Search for the cell housing the specified text and yield its (X, Y) center coordinate. 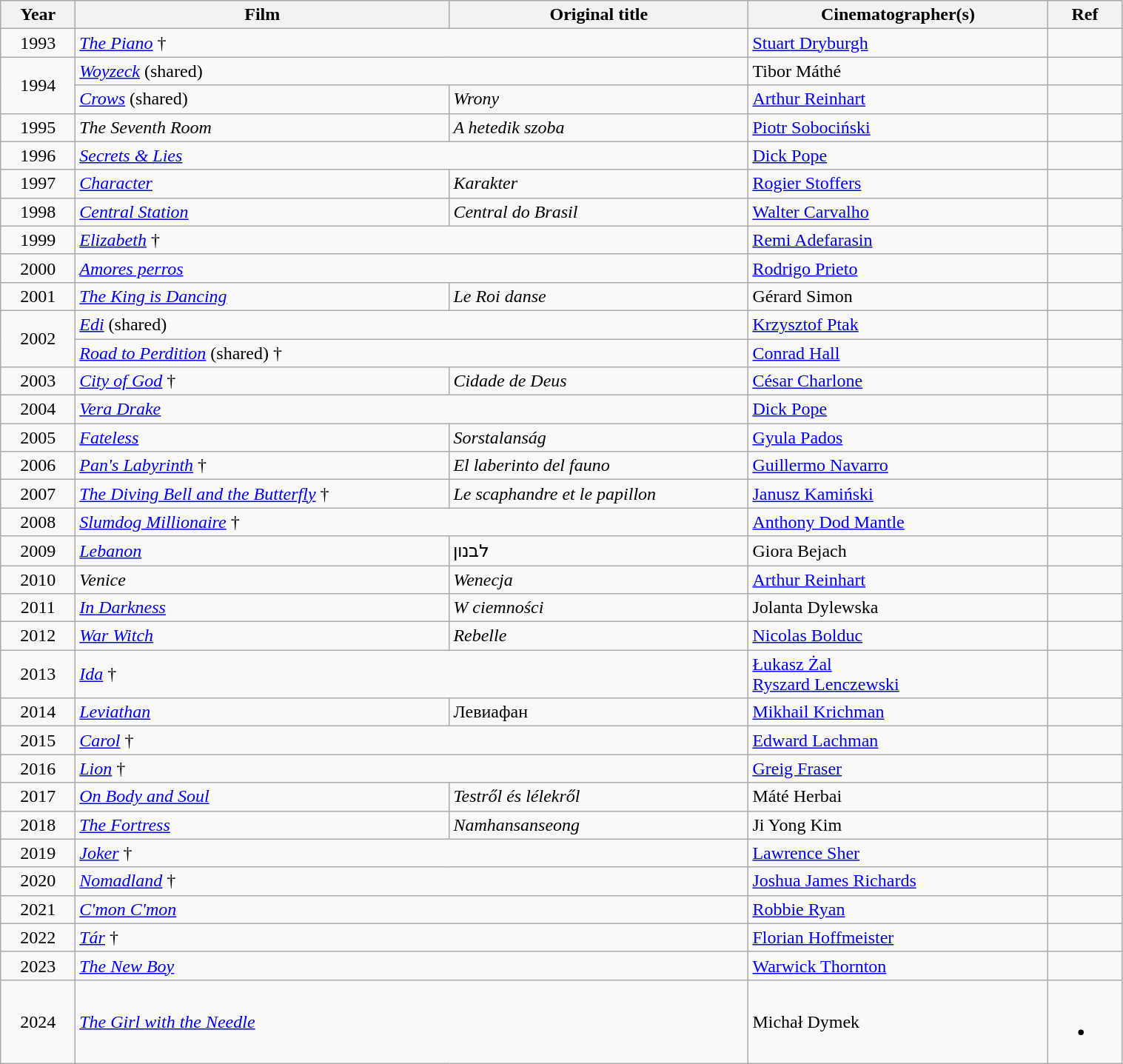
Mikhail Krichman (898, 712)
2014 (38, 712)
Piotr Sobociński (898, 127)
Łukasz Żal Ryszard Lenczewski (898, 674)
2011 (38, 608)
The Girl with the Needle (412, 1022)
Pan's Labyrinth † (262, 466)
1997 (38, 184)
Fateless (262, 438)
Jolanta Dylewska (898, 608)
The Piano † (412, 43)
City of God † (262, 381)
1994 (38, 85)
2017 (38, 797)
Central Station (262, 212)
C'mon C'mon (412, 909)
2023 (38, 966)
2018 (38, 825)
Tibor Máthé (898, 71)
Le Roi danse (599, 296)
Sorstalanság (599, 438)
Wenecja (599, 580)
Cidade de Deus (599, 381)
Edi (shared) (412, 324)
Nicolas Bolduc (898, 636)
2007 (38, 494)
Amores perros (412, 268)
Stuart Dryburgh (898, 43)
Edward Lachman (898, 740)
Michał Dymek (898, 1022)
Year (38, 15)
2004 (38, 409)
The Seventh Room (262, 127)
Ref (1085, 15)
Guillermo Navarro (898, 466)
Leviathan (262, 712)
Giora Bejach (898, 551)
2015 (38, 740)
Remi Adefarasin (898, 240)
Florian Hoffmeister (898, 937)
1998 (38, 212)
Máté Herbai (898, 797)
2001 (38, 296)
Lawrence Sher (898, 853)
2021 (38, 909)
Conrad Hall (898, 353)
Crows (shared) (262, 99)
Warwick Thornton (898, 966)
Ji Yong Kim (898, 825)
Original title (599, 15)
Joker † (412, 853)
Lion † (412, 769)
Slumdog Millionaire † (412, 522)
War Witch (262, 636)
Robbie Ryan (898, 909)
1995 (38, 127)
2019 (38, 853)
The Fortress (262, 825)
Tár † (412, 937)
Road to Perdition (shared) † (412, 353)
Левиафан (599, 712)
Central do Brasil (599, 212)
The Diving Bell and the Butterfly † (262, 494)
Testről és lélekről (599, 797)
2003 (38, 381)
Anthony Dod Mantle (898, 522)
2010 (38, 580)
El laberinto del fauno (599, 466)
Lebanon (262, 551)
2024 (38, 1022)
Gérard Simon (898, 296)
2006 (38, 466)
Greig Fraser (898, 769)
2016 (38, 769)
On Body and Soul (262, 797)
2013 (38, 674)
Le scaphandre et le papillon (599, 494)
2008 (38, 522)
Krzysztof Ptak (898, 324)
Ida † (412, 674)
1999 (38, 240)
W ciemności (599, 608)
Rogier Stoffers (898, 184)
In Darkness (262, 608)
Secrets & Lies (412, 155)
Elizabeth † (412, 240)
2002 (38, 338)
2005 (38, 438)
Venice (262, 580)
The New Boy (412, 966)
Film (262, 15)
Joshua James Richards (898, 881)
Namhansanseong (599, 825)
2012 (38, 636)
1996 (38, 155)
Vera Drake (412, 409)
Cinematographer(s) (898, 15)
The King is Dancing (262, 296)
Wrony (599, 99)
Karakter (599, 184)
A hetedik szoba (599, 127)
Woyzeck (shared) (412, 71)
לבנון (599, 551)
2022 (38, 937)
2020 (38, 881)
Rodrigo Prieto (898, 268)
Janusz Kamiński (898, 494)
Walter Carvalho (898, 212)
1993 (38, 43)
2009 (38, 551)
César Charlone (898, 381)
Character (262, 184)
Gyula Pados (898, 438)
2000 (38, 268)
Carol † (412, 740)
Rebelle (599, 636)
Nomadland † (412, 881)
